Output the [x, y] coordinate of the center of the cell containing the given text.  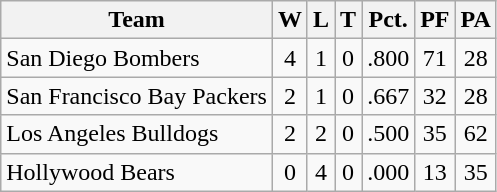
Pct. [388, 20]
San Francisco Bay Packers [137, 96]
San Diego Bombers [137, 58]
W [290, 20]
13 [435, 172]
.667 [388, 96]
PA [476, 20]
71 [435, 58]
32 [435, 96]
T [348, 20]
.800 [388, 58]
L [320, 20]
PF [435, 20]
Los Angeles Bulldogs [137, 134]
.000 [388, 172]
Hollywood Bears [137, 172]
Team [137, 20]
62 [476, 134]
.500 [388, 134]
